Search for the cell housing the specified text and yield its (x, y) center coordinate. 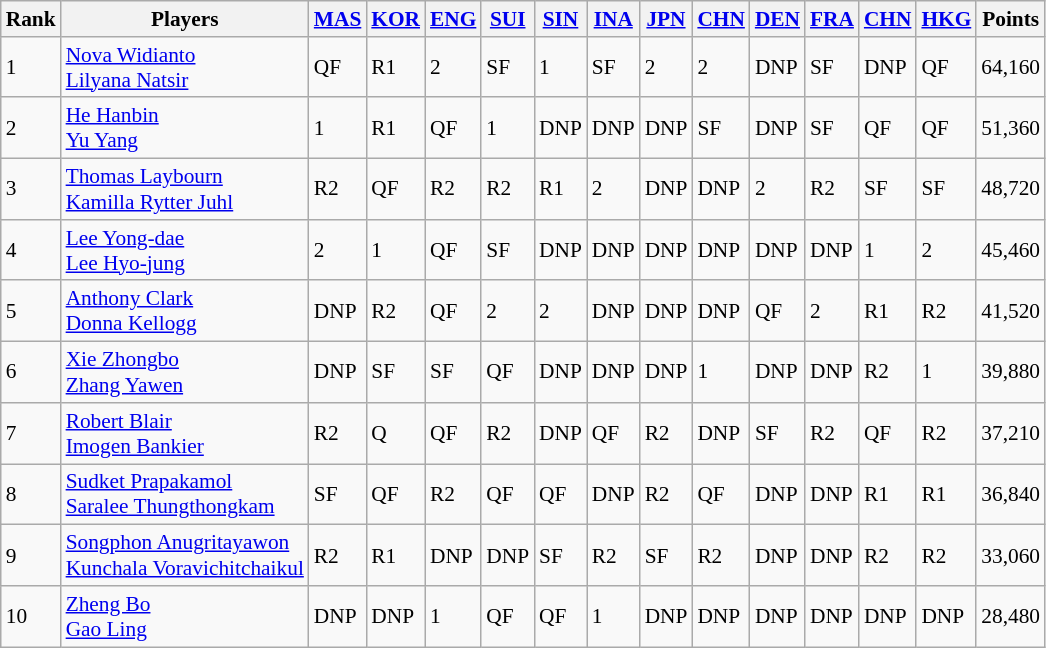
7 (31, 434)
KOR (396, 19)
41,520 (1010, 312)
INA (614, 19)
36,840 (1010, 494)
3 (31, 190)
Thomas Laybourn Kamilla Rytter Juhl (185, 190)
5 (31, 312)
45,460 (1010, 250)
ENG (453, 19)
6 (31, 372)
Rank (31, 19)
Songphon Anugritayawon Kunchala Voravichitchaikul (185, 556)
JPN (666, 19)
8 (31, 494)
SIN (560, 19)
Robert Blair Imogen Bankier (185, 434)
DEN (778, 19)
Points (1010, 19)
Players (185, 19)
MAS (338, 19)
FRA (832, 19)
48,720 (1010, 190)
64,160 (1010, 68)
39,880 (1010, 372)
Lee Yong-dae Lee Hyo-jung (185, 250)
4 (31, 250)
28,480 (1010, 616)
Nova Widianto Lilyana Natsir (185, 68)
HKG (946, 19)
10 (31, 616)
51,360 (1010, 128)
Anthony Clark Donna Kellogg (185, 312)
SUI (508, 19)
37,210 (1010, 434)
Zheng Bo Gao Ling (185, 616)
He Hanbin Yu Yang (185, 128)
9 (31, 556)
Xie Zhongbo Zhang Yawen (185, 372)
Sudket Prapakamol Saralee Thungthongkam (185, 494)
Q (396, 434)
33,060 (1010, 556)
